Find where the given text appears and provide that cell's center as (x, y) coordinate. 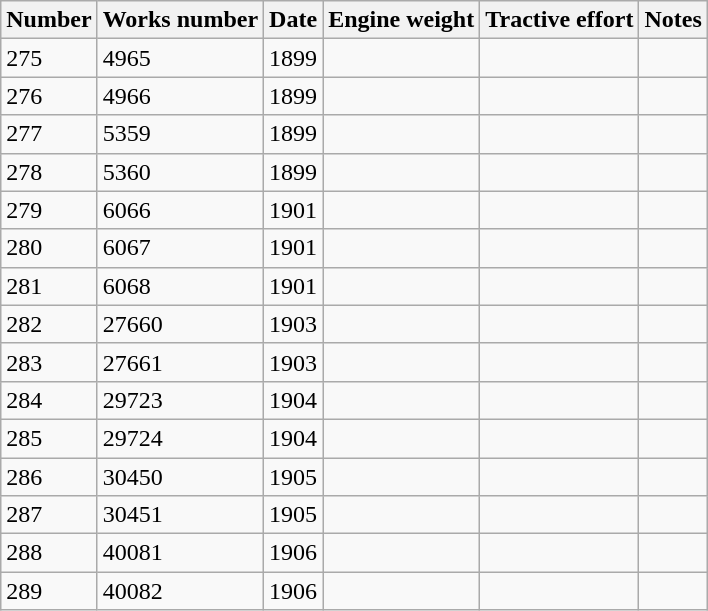
275 (49, 58)
4965 (180, 58)
285 (49, 438)
30450 (180, 477)
284 (49, 400)
Number (49, 20)
Engine weight (402, 20)
287 (49, 515)
Date (294, 20)
29724 (180, 438)
6067 (180, 248)
27660 (180, 324)
6068 (180, 286)
277 (49, 134)
5360 (180, 172)
278 (49, 172)
Notes (673, 20)
Tractive effort (560, 20)
4966 (180, 96)
283 (49, 362)
286 (49, 477)
280 (49, 248)
288 (49, 553)
276 (49, 96)
282 (49, 324)
30451 (180, 515)
27661 (180, 362)
40082 (180, 591)
Works number (180, 20)
289 (49, 591)
40081 (180, 553)
6066 (180, 210)
279 (49, 210)
29723 (180, 400)
5359 (180, 134)
281 (49, 286)
